Pinpoint the cell where the given text exists, returning its [X, Y] midpoint coordinate. 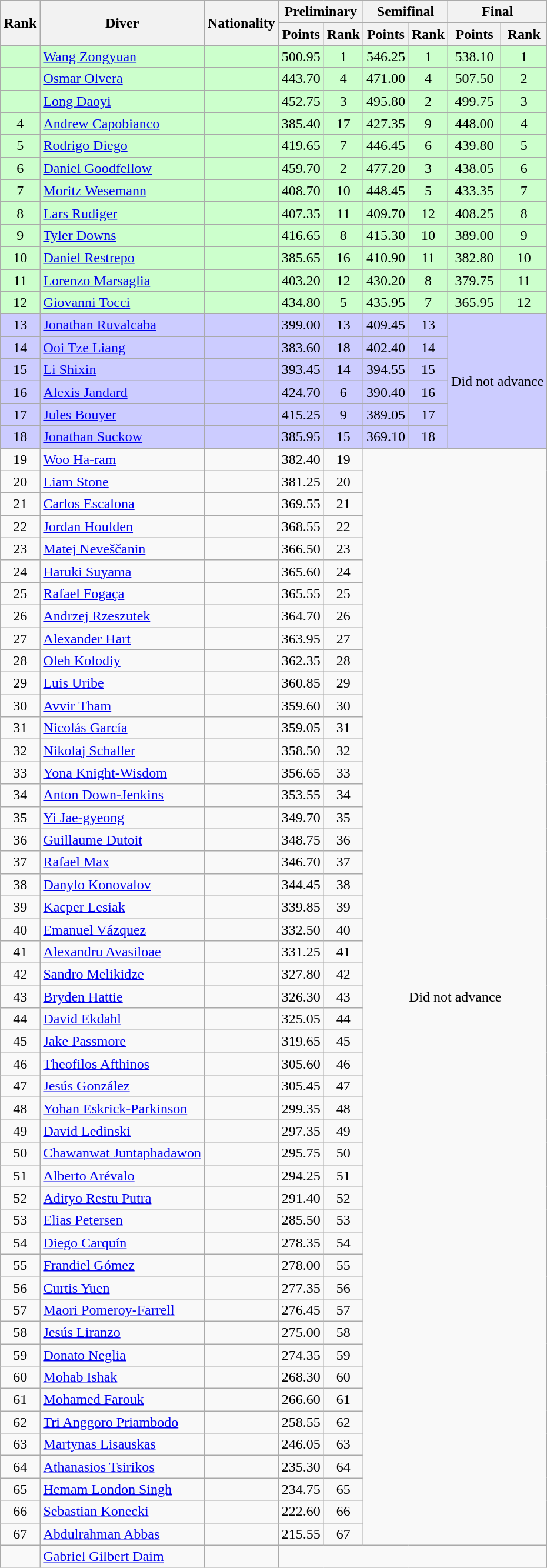
Diego Carquín [122, 1243]
407.35 [301, 213]
Alberto Arévalo [122, 1176]
278.35 [301, 1243]
409.45 [386, 325]
477.20 [386, 168]
Mohamed Farouk [122, 1400]
Jonathan Ruvalcaba [122, 325]
Guillaume Dutoit [122, 840]
Matej Neveščanin [122, 549]
Yi Jae-gyeong [122, 818]
Elias Petersen [122, 1220]
Liam Stone [122, 482]
Ooi Tze Liang [122, 348]
285.50 [301, 1220]
Jesús González [122, 1086]
234.75 [301, 1489]
Oleh Kolodiy [122, 661]
Daniel Restrepo [122, 258]
Theofilos Afthinos [122, 1064]
299.35 [301, 1109]
Daniel Goodfellow [122, 168]
David Ekdahl [122, 1019]
222.60 [301, 1512]
331.25 [301, 952]
427.35 [386, 124]
326.30 [301, 997]
452.75 [301, 101]
359.60 [301, 706]
389.05 [386, 415]
Frandiel Gómez [122, 1265]
Donato Neglia [122, 1355]
Jake Passmore [122, 1042]
Tyler Downs [122, 235]
Lorenzo Marsaglia [122, 281]
366.50 [301, 549]
Kacper Lesiak [122, 907]
Alexis Jandard [122, 392]
438.05 [475, 168]
383.60 [301, 348]
435.95 [386, 303]
385.95 [301, 437]
Andrew Capobianco [122, 124]
410.90 [386, 258]
419.65 [301, 146]
385.65 [301, 258]
353.55 [301, 795]
Luis Uribe [122, 683]
294.25 [301, 1176]
424.70 [301, 392]
Adityo Restu Putra [122, 1198]
275.00 [301, 1332]
369.55 [301, 504]
381.25 [301, 482]
Gabriel Gilbert Daim [122, 1556]
430.20 [386, 281]
349.70 [301, 818]
215.55 [301, 1534]
360.85 [301, 683]
325.05 [301, 1019]
348.75 [301, 840]
Danylo Konovalov [122, 885]
Li Shixin [122, 370]
276.45 [301, 1310]
274.35 [301, 1355]
297.35 [301, 1131]
Jordan Houlden [122, 526]
327.80 [301, 974]
Osmar Olvera [122, 79]
471.00 [386, 79]
Nicolás García [122, 728]
364.70 [301, 616]
415.25 [301, 415]
439.80 [475, 146]
Semifinal [405, 12]
365.95 [475, 303]
246.05 [301, 1444]
538.10 [475, 56]
403.20 [301, 281]
Bryden Hattie [122, 997]
Avvir Tham [122, 706]
433.35 [475, 191]
235.30 [301, 1467]
Jonathan Suckow [122, 437]
356.65 [301, 773]
268.30 [301, 1377]
500.95 [301, 56]
Hemam London Singh [122, 1489]
Tri Anggoro Priambodo [122, 1422]
408.70 [301, 191]
359.05 [301, 728]
305.60 [301, 1064]
Mohab Ishak [122, 1377]
Alexandru Avasiloae [122, 952]
363.95 [301, 638]
402.40 [386, 348]
459.70 [301, 168]
Nikolaj Schaller [122, 750]
385.40 [301, 124]
409.70 [386, 213]
Abdulrahman Abbas [122, 1534]
Rafael Max [122, 862]
Andrzej Rzeszutek [122, 616]
443.70 [301, 79]
394.55 [386, 370]
499.75 [475, 101]
382.40 [301, 459]
495.80 [386, 101]
Diver [122, 23]
362.35 [301, 661]
Athanasios Tsirikos [122, 1467]
Sandro Melikidze [122, 974]
258.55 [301, 1422]
Yohan Eskrick-Parkinson [122, 1109]
390.40 [386, 392]
434.80 [301, 303]
365.55 [301, 593]
319.65 [301, 1042]
546.25 [386, 56]
448.45 [386, 191]
Long Daoyi [122, 101]
339.85 [301, 907]
277.35 [301, 1287]
358.50 [301, 750]
Emanuel Vázquez [122, 929]
291.40 [301, 1198]
David Ledinski [122, 1131]
393.45 [301, 370]
Giovanni Tocci [122, 303]
Chawanwat Juntaphadawon [122, 1153]
Wang Zongyuan [122, 56]
Maori Pomeroy-Farrell [122, 1310]
Martynas Lisauskas [122, 1444]
Carlos Escalona [122, 504]
408.25 [475, 213]
Yona Knight-Wisdom [122, 773]
Jules Bouyer [122, 415]
Lars Rudiger [122, 213]
382.80 [475, 258]
Woo Ha-ram [122, 459]
Preliminary [321, 12]
369.10 [386, 437]
344.45 [301, 885]
Final [498, 12]
446.45 [386, 146]
368.55 [301, 526]
346.70 [301, 862]
Jesús Liranzo [122, 1332]
507.50 [475, 79]
416.65 [301, 235]
Curtis Yuen [122, 1287]
389.00 [475, 235]
278.00 [301, 1265]
365.60 [301, 571]
448.00 [475, 124]
379.75 [475, 281]
332.50 [301, 929]
305.45 [301, 1086]
Rafael Fogaça [122, 593]
Anton Down-Jenkins [122, 795]
Haruki Suyama [122, 571]
Nationality [242, 23]
415.30 [386, 235]
Moritz Wesemann [122, 191]
Sebastian Konecki [122, 1512]
295.75 [301, 1153]
266.60 [301, 1400]
Alexander Hart [122, 638]
399.00 [301, 325]
Rodrigo Diego [122, 146]
